Pinpoint the cell where the given text exists, returning its [X, Y] midpoint coordinate. 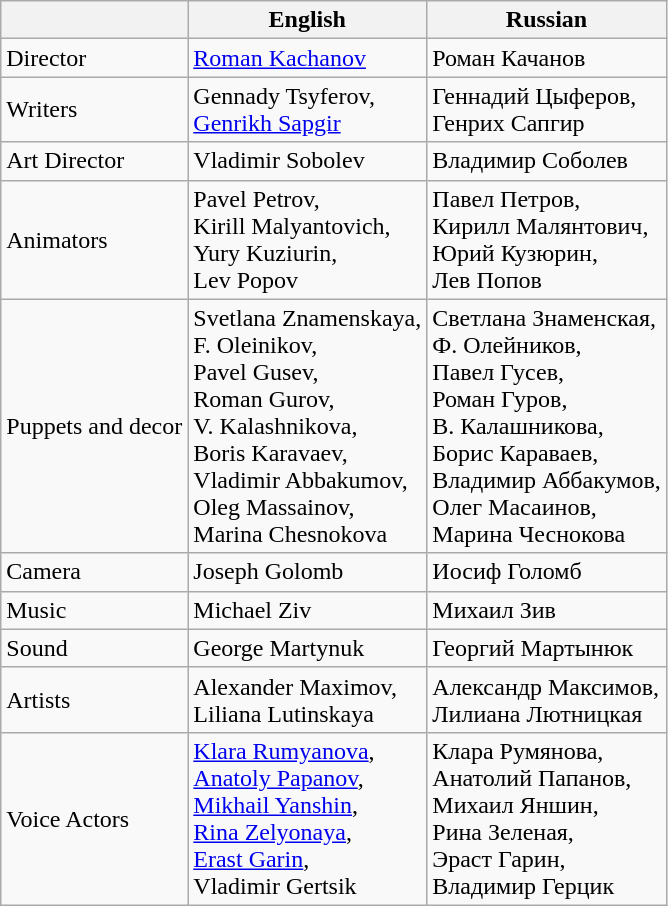
Владимир Соболев [547, 161]
Writers [94, 110]
Роман Качанов [547, 58]
Клара Румянова, Анатолий Папанов, Михаил Яншин, Рина Зеленая, Эраст Гарин, Владимир Герцик [547, 818]
Joseph Golomb [308, 572]
Music [94, 610]
Геннадий Цыферов, Генрих Сапгир [547, 110]
Александр Максимов, Лилиана Лютницкая [547, 700]
Art Director [94, 161]
Russian [547, 20]
Artists [94, 700]
Voice Actors [94, 818]
Director [94, 58]
Павел Петров, Кирилл Малянтович, Юрий Кузюрин, Лев Попов [547, 240]
Roman Kachanov [308, 58]
George Martynuk [308, 648]
Puppets and decor [94, 426]
Camera [94, 572]
Георгий Мартынюк [547, 648]
Иосиф Голомб [547, 572]
Sound [94, 648]
Pavel Petrov, Kirill Malyantovich, Yury Kuziurin, Lev Popov [308, 240]
Klara Rumyanova, Anatoly Papanov, Mikhail Yanshin, Rina Zelyonaya, Erast Garin, Vladimir Gertsik [308, 818]
Михаил Зив [547, 610]
Michael Ziv [308, 610]
Светлана Знаменская, Ф. Олейников, Павел Гусев, Роман Гуров, В. Калашникова, Борис Караваев, Владимир Аббакумов, Олег Масаинов, Марина Чеснокова [547, 426]
Alexander Maximov, Liliana Lutinskaya [308, 700]
Vladimir Sobolev [308, 161]
Gennady Tsyferov, Genrikh Sapgir [308, 110]
Animators [94, 240]
English [308, 20]
Svetlana Znamenskaya, F. Oleinikov, Pavel Gusev, Roman Gurov, V. Kalashnikova, Boris Karavaev, Vladimir Abbakumov, Oleg Massainov, Marina Chesnokova [308, 426]
